Detect which cell encompasses the target text, then output its [X, Y] center coordinate. 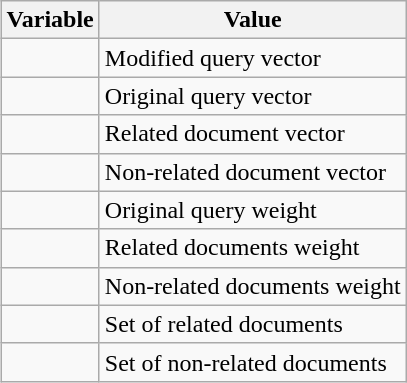
Non-related documents weight [252, 286]
Non-related document vector [252, 172]
Original query vector [252, 96]
Modified query vector [252, 58]
Original query weight [252, 210]
Variable [50, 20]
Related document vector [252, 134]
Set of related documents [252, 324]
Set of non-related documents [252, 362]
Related documents weight [252, 248]
Value [252, 20]
